Pinpoint the cell where the given text exists, returning its (x, y) midpoint coordinate. 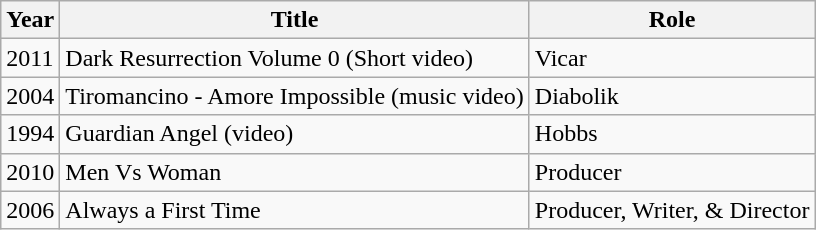
2006 (30, 210)
Dark Resurrection Volume 0 (Short video) (294, 58)
1994 (30, 134)
Vicar (672, 58)
Producer (672, 172)
Always a First Time (294, 210)
Role (672, 20)
Diabolik (672, 96)
Men Vs Woman (294, 172)
Title (294, 20)
Guardian Angel (video) (294, 134)
2004 (30, 96)
Tiromancino - Amore Impossible (music video) (294, 96)
Producer, Writer, & Director (672, 210)
Year (30, 20)
Hobbs (672, 134)
2011 (30, 58)
2010 (30, 172)
